Search for the cell housing the specified text and yield its (x, y) center coordinate. 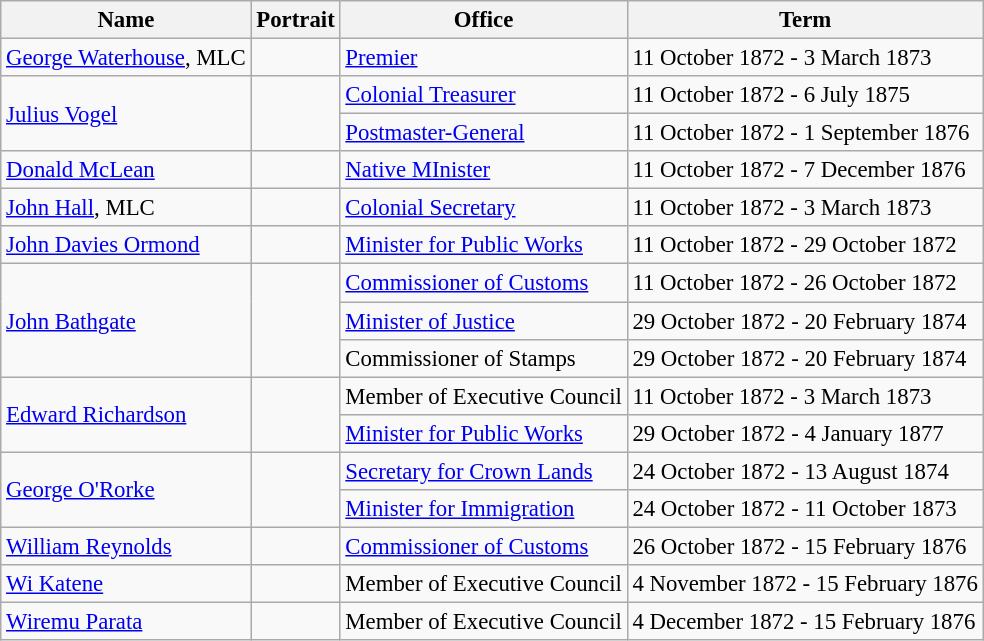
11 October 1872 - 7 December 1876 (805, 170)
George O'Rorke (126, 490)
Native MInister (484, 170)
24 October 1872 - 13 August 1874 (805, 471)
24 October 1872 - 11 October 1873 (805, 509)
4 December 1872 - 15 February 1876 (805, 621)
John Davies Ormond (126, 245)
Postmaster-General (484, 133)
11 October 1872 - 1 September 1876 (805, 133)
William Reynolds (126, 546)
Wi Katene (126, 584)
Edward Richardson (126, 414)
Wiremu Parata (126, 621)
Minister of Justice (484, 321)
Office (484, 20)
Secretary for Crown Lands (484, 471)
Term (805, 20)
11 October 1872 - 6 July 1875 (805, 95)
11 October 1872 - 26 October 1872 (805, 283)
John Hall, MLC (126, 208)
Portrait (296, 20)
Minister for Immigration (484, 509)
29 October 1872 - 4 January 1877 (805, 433)
4 November 1872 - 15 February 1876 (805, 584)
Donald McLean (126, 170)
Julius Vogel (126, 114)
John Bathgate (126, 320)
Name (126, 20)
Premier (484, 58)
26 October 1872 - 15 February 1876 (805, 546)
11 October 1872 - 29 October 1872 (805, 245)
Colonial Treasurer (484, 95)
Commissioner of Stamps (484, 358)
Colonial Secretary (484, 208)
George Waterhouse, MLC (126, 58)
